Return the [X, Y] coordinate for the center point of the cell that contains the specified text.  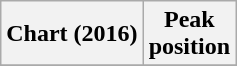
Peakposition [189, 34]
Chart (2016) [72, 34]
